Detect which cell encompasses the target text, then output its [X, Y] center coordinate. 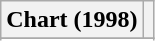
Chart (1998) [72, 20]
